Detect which cell encompasses the target text, then output its (X, Y) center coordinate. 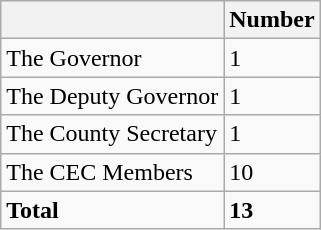
Total (112, 210)
13 (272, 210)
The CEC Members (112, 172)
The Deputy Governor (112, 96)
10 (272, 172)
The Governor (112, 58)
The County Secretary (112, 134)
Number (272, 20)
